Provide the [x, y] coordinate of the cell's center where the given text is located.  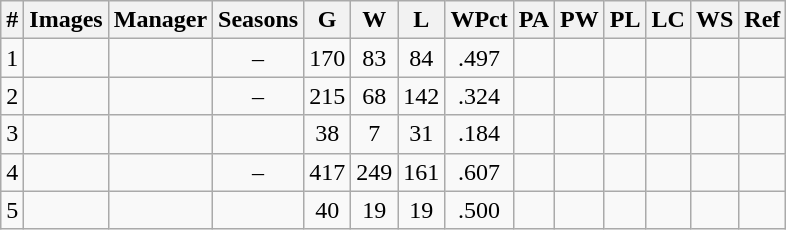
40 [328, 210]
38 [328, 134]
161 [422, 172]
G [328, 20]
84 [422, 58]
215 [328, 96]
142 [422, 96]
Manager [160, 20]
PW [580, 20]
Ref [762, 20]
PA [534, 20]
2 [12, 96]
.184 [479, 134]
WPct [479, 20]
5 [12, 210]
4 [12, 172]
# [12, 20]
3 [12, 134]
249 [374, 172]
W [374, 20]
83 [374, 58]
1 [12, 58]
68 [374, 96]
LC [668, 20]
.607 [479, 172]
.500 [479, 210]
31 [422, 134]
170 [328, 58]
.324 [479, 96]
.497 [479, 58]
417 [328, 172]
L [422, 20]
Seasons [258, 20]
7 [374, 134]
WS [714, 20]
PL [625, 20]
Images [66, 20]
